Provide the (x, y) coordinate of the cell's center where the given text is located.  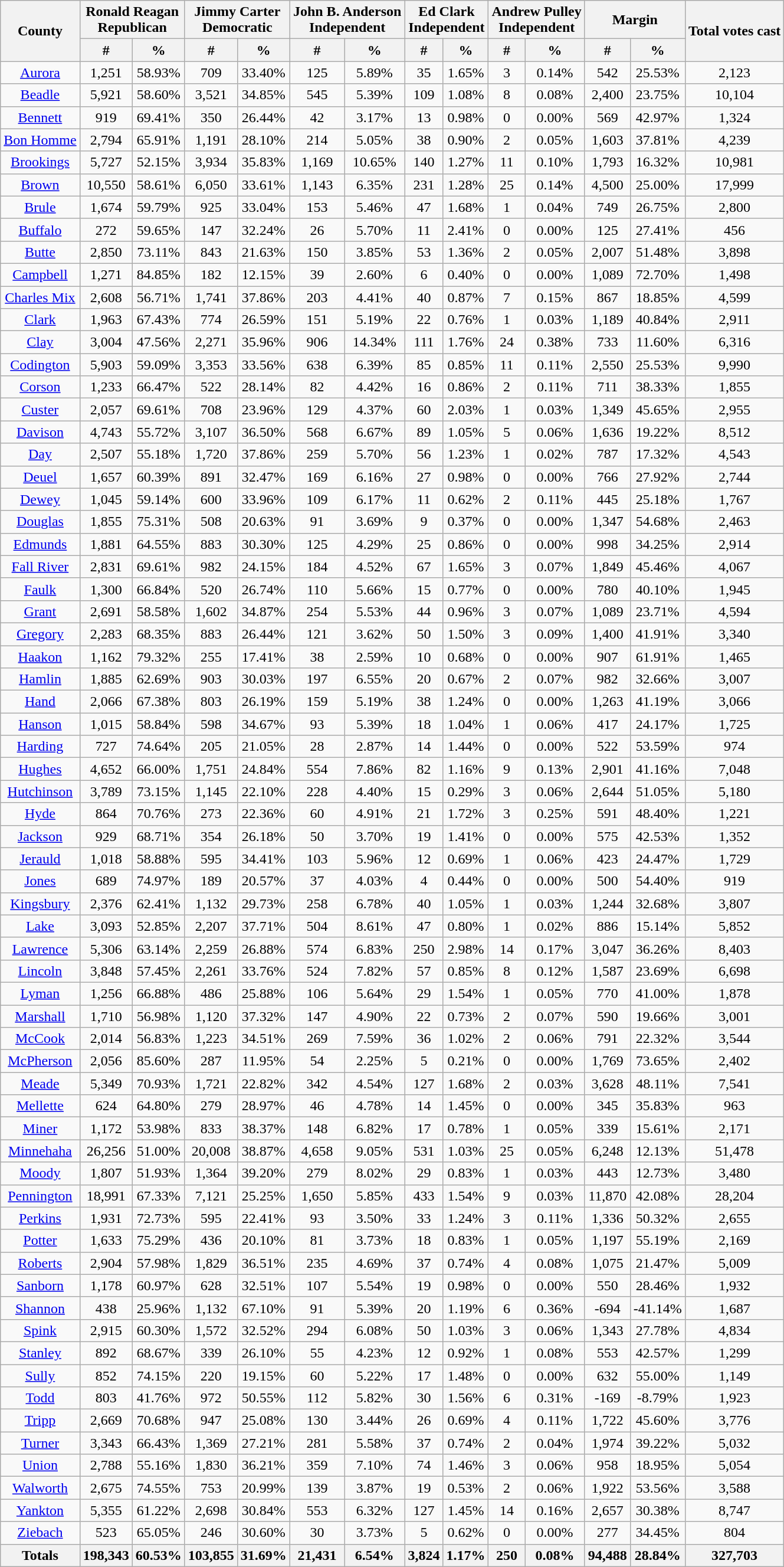
520 (211, 589)
45.60% (657, 1421)
66.47% (158, 387)
1,145 (211, 791)
Gregory (40, 634)
Sully (40, 1376)
Hyde (40, 814)
67.43% (158, 320)
0.15% (555, 297)
1,931 (106, 1218)
73.15% (158, 791)
169 (317, 477)
50.32% (657, 1218)
58.61% (158, 185)
24.17% (657, 724)
8,747 (734, 1510)
68.71% (158, 836)
1,251 (106, 73)
Hutchinson (40, 791)
974 (734, 747)
42.53% (657, 836)
22.36% (263, 814)
Dewey (40, 499)
74.15% (158, 1376)
Faulk (40, 589)
1,657 (106, 477)
867 (608, 297)
103 (317, 859)
39 (317, 274)
1,885 (106, 679)
Hamlin (40, 679)
33.04% (263, 207)
33.40% (263, 73)
41.76% (158, 1398)
1,162 (106, 657)
5,349 (106, 1084)
24 (507, 342)
Stanley (40, 1353)
3,066 (734, 702)
7,121 (211, 1196)
350 (211, 117)
1.56% (466, 1398)
Deuel (40, 477)
62.69% (158, 679)
4,658 (317, 1151)
5.89% (375, 73)
1,465 (734, 657)
569 (608, 117)
41.00% (657, 993)
34.67% (263, 724)
68.35% (158, 634)
5.54% (375, 1285)
58.60% (158, 95)
220 (211, 1376)
42.57% (657, 1353)
55.16% (158, 1465)
1,587 (608, 971)
1,172 (106, 1128)
21 (424, 814)
1,233 (106, 387)
66.43% (158, 1443)
852 (106, 1376)
52.85% (158, 926)
359 (317, 1465)
2,691 (106, 611)
3.85% (375, 252)
228 (317, 791)
18,991 (106, 1196)
1,603 (608, 140)
Meade (40, 1084)
Douglas (40, 522)
542 (608, 73)
7.10% (375, 1465)
632 (608, 1376)
1,324 (734, 117)
3,776 (734, 1421)
20.57% (263, 881)
84.85% (158, 274)
3,588 (734, 1488)
5,054 (734, 1465)
0.13% (555, 769)
753 (211, 1488)
886 (608, 926)
436 (211, 1241)
2.87% (375, 747)
1,830 (211, 1465)
51.48% (657, 252)
69.41% (158, 117)
5.96% (375, 859)
38.87% (263, 1151)
Day (40, 454)
749 (608, 207)
23.71% (657, 611)
26.10% (263, 1353)
711 (608, 387)
148 (317, 1128)
26.59% (263, 320)
766 (608, 477)
66.84% (158, 589)
1,963 (106, 320)
4,599 (734, 297)
55 (317, 1353)
33.61% (263, 185)
Kingsbury (40, 904)
1,015 (106, 724)
Total votes cast (734, 31)
1,018 (106, 859)
7.82% (375, 971)
10.65% (375, 162)
58.58% (158, 611)
65.05% (158, 1533)
3,004 (106, 342)
6,050 (211, 185)
958 (608, 1465)
5.05% (375, 140)
-169 (608, 1398)
159 (317, 702)
Custer (40, 410)
4.03% (375, 881)
53.56% (657, 1488)
30.60% (263, 1533)
111 (424, 342)
2,171 (734, 1128)
2.41% (466, 230)
947 (211, 1421)
0.10% (555, 162)
33 (424, 1218)
59.14% (158, 499)
1,498 (734, 274)
51.00% (158, 1151)
1.44% (466, 747)
8.61% (375, 926)
22.10% (263, 791)
17.41% (263, 657)
58.84% (158, 724)
110 (317, 589)
39.20% (263, 1173)
Edmunds (40, 544)
5.58% (375, 1443)
259 (317, 454)
18.95% (657, 1465)
1,263 (608, 702)
2,911 (734, 320)
68.67% (158, 1353)
0.92% (466, 1353)
53.59% (657, 747)
57.98% (158, 1263)
1.48% (466, 1376)
3,480 (734, 1173)
94,488 (608, 1555)
4.52% (375, 567)
Jones (40, 881)
2.59% (375, 657)
4,743 (106, 432)
1,881 (106, 544)
30.38% (657, 1510)
130 (317, 1421)
67.33% (158, 1196)
75.29% (158, 1241)
590 (608, 1016)
64.55% (158, 544)
4,652 (106, 769)
107 (317, 1285)
423 (608, 859)
John B. AndersonIndependent (347, 20)
4.78% (375, 1106)
Corson (40, 387)
44 (424, 611)
61.91% (657, 657)
6,698 (734, 971)
1,149 (734, 1376)
85.60% (158, 1061)
906 (317, 342)
Charles Mix (40, 297)
5,355 (106, 1510)
67.38% (158, 702)
1,349 (608, 410)
1,169 (317, 162)
246 (211, 1533)
3,848 (106, 971)
1,807 (106, 1173)
4.40% (375, 791)
733 (608, 342)
19.15% (263, 1376)
28 (317, 747)
0.80% (466, 926)
70.93% (158, 1084)
2,744 (734, 477)
1,650 (317, 1196)
42.08% (657, 1196)
Clay (40, 342)
140 (424, 162)
Spink (40, 1330)
4.29% (375, 544)
3,824 (424, 1555)
36.26% (657, 948)
61.22% (158, 1510)
1,300 (106, 589)
0.36% (555, 1308)
0.29% (466, 791)
25.96% (158, 1308)
21.47% (657, 1263)
Grant (40, 611)
5.85% (375, 1196)
184 (317, 567)
4,239 (734, 140)
Lawrence (40, 948)
55.00% (657, 1376)
53 (424, 252)
3.50% (375, 1218)
7 (507, 297)
45.46% (657, 567)
4,594 (734, 611)
574 (317, 948)
182 (211, 274)
Moody (40, 1173)
Clark (40, 320)
523 (106, 1533)
833 (211, 1128)
5,852 (734, 926)
5,180 (734, 791)
591 (608, 814)
1,974 (608, 1443)
15.61% (657, 1128)
0.21% (466, 1061)
197 (317, 679)
30.03% (263, 679)
15.14% (657, 926)
189 (211, 881)
929 (106, 836)
32.68% (657, 904)
23.96% (263, 410)
1,197 (608, 1241)
2,271 (211, 342)
5,903 (106, 365)
Yankton (40, 1510)
3,007 (734, 679)
4,500 (608, 185)
1,572 (211, 1330)
25.88% (263, 993)
Brookings (40, 162)
66.00% (158, 769)
0.31% (555, 1398)
28.14% (263, 387)
1,352 (734, 836)
40.10% (657, 589)
2,608 (106, 297)
41.19% (657, 702)
6.08% (375, 1330)
864 (106, 814)
1,336 (608, 1218)
2,014 (106, 1039)
1,878 (734, 993)
231 (424, 185)
2,007 (608, 252)
Ziebach (40, 1533)
5.82% (375, 1398)
638 (317, 365)
5.22% (375, 1376)
26.74% (263, 589)
29.73% (263, 904)
4.90% (375, 1016)
McCook (40, 1039)
59.79% (158, 207)
3,898 (734, 252)
2,507 (106, 454)
12.73% (657, 1173)
72.70% (657, 274)
600 (211, 499)
1,720 (211, 454)
36.21% (263, 1465)
1,256 (106, 993)
1,922 (608, 1488)
8,403 (734, 948)
277 (608, 1533)
0.40% (466, 274)
Bennett (40, 117)
1,400 (608, 634)
1.50% (466, 634)
550 (608, 1285)
51.05% (657, 791)
628 (211, 1285)
258 (317, 904)
3.44% (375, 1421)
287 (211, 1061)
-41.14% (657, 1308)
689 (106, 881)
1.04% (466, 724)
6.55% (375, 679)
2.25% (375, 1061)
18.85% (657, 297)
74.64% (158, 747)
1,633 (106, 1241)
6,316 (734, 342)
198,343 (106, 1555)
1,729 (734, 859)
1,178 (106, 1285)
Jimmy CarterDemocratic (237, 20)
6.54% (375, 1555)
1,767 (734, 499)
1,244 (608, 904)
0.09% (555, 634)
2,675 (106, 1488)
37.32% (263, 1016)
709 (211, 73)
486 (211, 993)
23.69% (657, 971)
2,056 (106, 1061)
843 (211, 252)
County (40, 31)
892 (106, 1353)
Minnehaha (40, 1151)
2,644 (608, 791)
21.63% (263, 252)
456 (734, 230)
1,687 (734, 1308)
53.98% (158, 1128)
1,710 (106, 1016)
33.76% (263, 971)
20.99% (263, 1488)
42 (317, 117)
342 (317, 1084)
31.69% (263, 1555)
1,932 (734, 1285)
7.59% (375, 1039)
1,369 (211, 1443)
27.21% (263, 1443)
5,921 (106, 95)
28.46% (657, 1285)
0.67% (466, 679)
2,283 (106, 634)
25.18% (657, 499)
56.71% (158, 297)
1,741 (211, 297)
2,123 (734, 73)
1,189 (608, 320)
0.25% (555, 814)
2,831 (106, 567)
41.91% (657, 634)
4.23% (375, 1353)
-694 (608, 1308)
Haakon (40, 657)
0.44% (466, 881)
2.60% (375, 274)
Lake (40, 926)
Beadle (40, 95)
Fall River (40, 567)
0.37% (466, 522)
438 (106, 1308)
1.19% (466, 1308)
791 (608, 1039)
203 (317, 297)
2,914 (734, 544)
1.76% (466, 342)
0.96% (466, 611)
0.90% (466, 140)
2,904 (106, 1263)
16.32% (657, 162)
3,047 (608, 948)
Walworth (40, 1488)
11,870 (608, 1196)
6.35% (375, 185)
1,923 (734, 1398)
Campbell (40, 274)
59.09% (158, 365)
129 (317, 410)
Margin (635, 20)
273 (211, 814)
34.25% (657, 544)
2,657 (608, 1510)
73.11% (158, 252)
21.05% (263, 747)
1.72% (466, 814)
34.85% (263, 95)
774 (211, 320)
63.14% (158, 948)
2,800 (734, 207)
32.24% (263, 230)
2.03% (466, 410)
0.16% (555, 1510)
3,628 (608, 1084)
39.22% (657, 1443)
903 (211, 679)
1,636 (608, 432)
Lyman (40, 993)
4,834 (734, 1330)
327,703 (734, 1555)
4.42% (375, 387)
34.41% (263, 859)
255 (211, 657)
5.66% (375, 589)
26.18% (263, 836)
554 (317, 769)
52.15% (158, 162)
81 (317, 1241)
2,400 (608, 95)
0.73% (466, 1016)
19.66% (657, 1016)
4.91% (375, 814)
12.15% (263, 274)
205 (211, 747)
47.56% (158, 342)
36 (424, 1039)
70.76% (158, 814)
28.84% (657, 1555)
Hanson (40, 724)
1,945 (734, 589)
13 (424, 117)
2,901 (608, 769)
21,431 (317, 1555)
57.45% (158, 971)
62.41% (158, 904)
41.16% (657, 769)
3,093 (106, 926)
35 (424, 73)
1,769 (608, 1061)
20.10% (263, 1241)
17,999 (734, 185)
0.17% (555, 948)
624 (106, 1106)
972 (211, 1398)
3.69% (375, 522)
46 (317, 1106)
35.96% (263, 342)
33.96% (263, 499)
70.68% (158, 1421)
Hand (40, 702)
1.28% (466, 185)
1,221 (734, 814)
2,850 (106, 252)
55.18% (158, 454)
30.84% (263, 1510)
2,169 (734, 1241)
1,722 (608, 1421)
Perkins (40, 1218)
4.69% (375, 1263)
1,602 (211, 611)
6.82% (375, 1128)
33.56% (263, 365)
11.95% (263, 1061)
1,299 (734, 1353)
89 (424, 432)
Marshall (40, 1016)
26.19% (263, 702)
6.16% (375, 477)
54.40% (657, 881)
75.31% (158, 522)
2,955 (734, 410)
235 (317, 1263)
1,721 (211, 1084)
891 (211, 477)
545 (317, 95)
40.84% (657, 320)
6.17% (375, 499)
1.08% (466, 95)
2,698 (211, 1510)
Brule (40, 207)
34.87% (263, 611)
57 (424, 971)
37.81% (657, 140)
0.68% (466, 657)
770 (608, 993)
524 (317, 971)
73.65% (657, 1061)
25.25% (263, 1196)
2,057 (106, 410)
32.52% (263, 1330)
139 (317, 1488)
23.75% (657, 95)
1.17% (466, 1555)
16 (424, 387)
727 (106, 747)
25.00% (657, 185)
508 (211, 522)
30.30% (263, 544)
58.93% (158, 73)
1,191 (211, 140)
1,793 (608, 162)
1,120 (211, 1016)
34.45% (657, 1533)
504 (317, 926)
9,990 (734, 365)
294 (317, 1330)
60.53% (158, 1555)
151 (317, 320)
345 (608, 1106)
-8.79% (657, 1398)
10,981 (734, 162)
1.16% (466, 769)
7,048 (734, 769)
3.62% (375, 634)
3,001 (734, 1016)
598 (211, 724)
5,009 (734, 1263)
4.54% (375, 1084)
26.88% (263, 948)
2,261 (211, 971)
1,849 (608, 567)
22.82% (263, 1084)
45.65% (657, 410)
9.05% (375, 1151)
1,075 (608, 1263)
2,376 (106, 904)
3.70% (375, 836)
Union (40, 1465)
445 (608, 499)
Potter (40, 1241)
2,550 (608, 365)
354 (211, 836)
4.37% (375, 410)
269 (317, 1039)
6.39% (375, 365)
6.78% (375, 904)
1,223 (211, 1039)
14.34% (375, 342)
Harding (40, 747)
50.55% (263, 1398)
26,256 (106, 1151)
17.32% (657, 454)
Brown (40, 185)
5,306 (106, 948)
Turner (40, 1443)
150 (317, 252)
1,725 (734, 724)
1.41% (466, 836)
1,271 (106, 274)
Aurora (40, 73)
254 (317, 611)
Ed ClarkIndependent (447, 20)
1.02% (466, 1039)
24.15% (263, 567)
121 (317, 634)
1,045 (106, 499)
38.37% (263, 1128)
7,541 (734, 1084)
28,204 (734, 1196)
20,008 (211, 1151)
10,104 (734, 95)
Jerauld (40, 859)
1.27% (466, 162)
32.47% (263, 477)
963 (734, 1106)
0.12% (555, 971)
65.91% (158, 140)
6.67% (375, 432)
36.51% (263, 1263)
433 (424, 1196)
1.23% (466, 454)
36.50% (263, 432)
1,674 (106, 207)
74.97% (158, 881)
2,463 (734, 522)
22.41% (263, 1218)
500 (608, 881)
2,669 (106, 1421)
4,067 (734, 567)
2,915 (106, 1330)
McPherson (40, 1061)
12.13% (657, 1151)
Hughes (40, 769)
22.32% (657, 1039)
Jackson (40, 836)
55.72% (158, 432)
Todd (40, 1398)
72.73% (158, 1218)
6,248 (608, 1151)
103,855 (211, 1555)
531 (424, 1151)
2,259 (211, 948)
1,829 (211, 1263)
60.97% (158, 1285)
48.11% (657, 1084)
10,550 (106, 185)
24.84% (263, 769)
Andrew PulleyIndependent (537, 20)
417 (608, 724)
3,934 (211, 162)
272 (106, 230)
Tripp (40, 1421)
2.98% (466, 948)
Davison (40, 432)
Codington (40, 365)
0.38% (555, 342)
2,207 (211, 926)
Lincoln (40, 971)
214 (317, 140)
60.30% (158, 1330)
568 (317, 432)
64.80% (158, 1106)
3,340 (734, 634)
153 (317, 207)
Miner (40, 1128)
28.10% (263, 140)
28.97% (263, 1106)
0.78% (466, 1128)
Sanborn (40, 1285)
7.86% (375, 769)
25.08% (263, 1421)
6.32% (375, 1510)
Ronald ReaganRepublican (132, 20)
0.53% (466, 1488)
55.19% (657, 1241)
6.83% (375, 948)
34.51% (263, 1039)
2,794 (106, 140)
60.39% (158, 477)
Mellette (40, 1106)
4.41% (375, 297)
Butte (40, 252)
56 (424, 454)
0.76% (466, 320)
79.32% (158, 657)
1.46% (466, 1465)
20.63% (263, 522)
56.98% (158, 1016)
1,364 (211, 1173)
708 (211, 410)
26.75% (657, 207)
106 (317, 993)
5.46% (375, 207)
925 (211, 207)
3,353 (211, 365)
74 (424, 1465)
67.10% (263, 1308)
Bon Homme (40, 140)
1,751 (211, 769)
3,107 (211, 432)
2,655 (734, 1218)
5,032 (734, 1443)
5,727 (106, 162)
11.60% (657, 342)
443 (608, 1173)
32.66% (657, 679)
998 (608, 544)
1,347 (608, 522)
Pennington (40, 1196)
2,066 (106, 702)
907 (608, 657)
8,512 (734, 432)
67 (424, 567)
575 (608, 836)
1,343 (608, 1330)
38.33% (657, 387)
51.93% (158, 1173)
27.92% (657, 477)
58.88% (158, 859)
3.17% (375, 117)
10 (424, 657)
5.64% (375, 993)
24.47% (657, 859)
2,788 (106, 1465)
3,343 (106, 1443)
1,143 (317, 185)
27.41% (657, 230)
3,807 (734, 904)
32.51% (263, 1285)
51,478 (734, 1151)
3,521 (211, 95)
3,544 (734, 1039)
54 (317, 1061)
42.97% (657, 117)
27 (424, 477)
4,543 (734, 454)
54.68% (657, 522)
Roberts (40, 1263)
3,789 (106, 791)
1.36% (466, 252)
0.87% (466, 297)
787 (608, 454)
74.55% (158, 1488)
780 (608, 589)
Totals (40, 1555)
0.77% (466, 589)
2,402 (734, 1061)
56.83% (158, 1039)
48.40% (657, 814)
112 (317, 1398)
37.71% (263, 926)
27.78% (657, 1330)
Buffalo (40, 230)
Shannon (40, 1308)
59.65% (158, 230)
19.22% (657, 432)
281 (317, 1443)
3.87% (375, 1488)
804 (734, 1533)
85 (424, 365)
5.53% (375, 611)
66.88% (158, 993)
8.02% (375, 1173)
